Return (X, Y) of the center of cell containing provided text 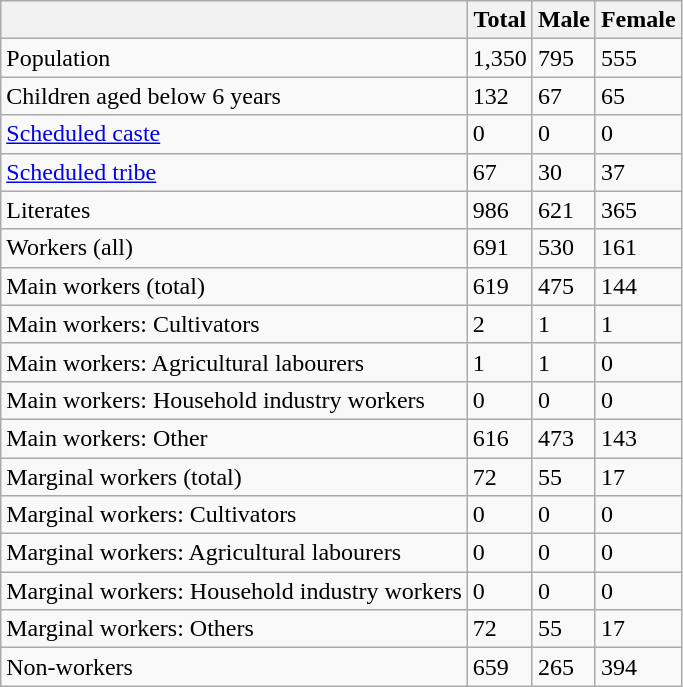
30 (564, 172)
621 (564, 210)
Non-workers (234, 667)
Children aged below 6 years (234, 96)
Female (638, 20)
Main workers: Household industry workers (234, 400)
161 (638, 248)
616 (500, 438)
365 (638, 210)
Main workers: Cultivators (234, 324)
659 (500, 667)
475 (564, 286)
473 (564, 438)
265 (564, 667)
Marginal workers: Cultivators (234, 515)
2 (500, 324)
Workers (all) (234, 248)
Main workers: Other (234, 438)
619 (500, 286)
Main workers (total) (234, 286)
Marginal workers: Agricultural labourers (234, 553)
65 (638, 96)
Main workers: Agricultural labourers (234, 362)
144 (638, 286)
Scheduled tribe (234, 172)
394 (638, 667)
Marginal workers: Household industry workers (234, 591)
530 (564, 248)
795 (564, 58)
37 (638, 172)
1,350 (500, 58)
Total (500, 20)
143 (638, 438)
Marginal workers (total) (234, 477)
986 (500, 210)
691 (500, 248)
Marginal workers: Others (234, 629)
555 (638, 58)
Population (234, 58)
Male (564, 20)
Literates (234, 210)
Scheduled caste (234, 134)
132 (500, 96)
